Return [x, y] of the center of cell containing provided text 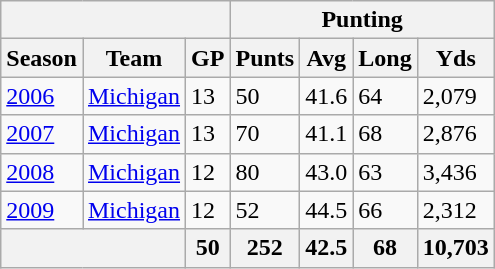
Punts [265, 58]
44.5 [326, 210]
66 [385, 210]
2008 [42, 172]
Season [42, 58]
43.0 [326, 172]
10,703 [456, 248]
2,876 [456, 134]
80 [265, 172]
3,436 [456, 172]
252 [265, 248]
70 [265, 134]
2009 [42, 210]
Team [134, 58]
63 [385, 172]
2,312 [456, 210]
Long [385, 58]
Yds [456, 58]
2006 [42, 96]
41.6 [326, 96]
41.1 [326, 134]
64 [385, 96]
Avg [326, 58]
2007 [42, 134]
42.5 [326, 248]
GP [208, 58]
Punting [362, 20]
2,079 [456, 96]
52 [265, 210]
